Pinpoint the cell where the given text exists, returning its [x, y] midpoint coordinate. 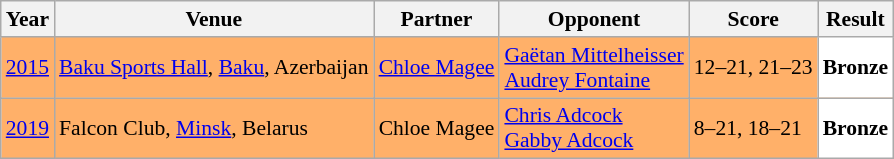
2019 [28, 128]
Gaëtan Mittelheisser Audrey Fontaine [594, 68]
Baku Sports Hall, Baku, Azerbaijan [214, 68]
Falcon Club, Minsk, Belarus [214, 128]
Partner [437, 19]
2015 [28, 68]
Score [754, 19]
Result [856, 19]
Chris Adcock Gabby Adcock [594, 128]
Venue [214, 19]
8–21, 18–21 [754, 128]
Opponent [594, 19]
12–21, 21–23 [754, 68]
Year [28, 19]
